Output the (x, y) coordinate of the center of the cell containing the given text.  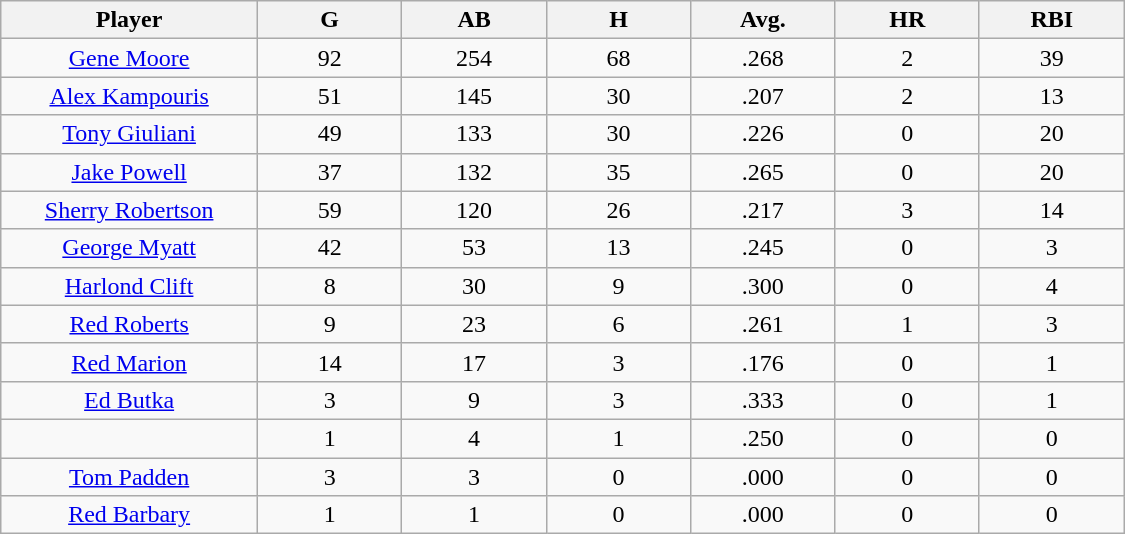
68 (618, 58)
Red Barbary (130, 515)
Gene Moore (130, 58)
.217 (763, 210)
Tom Padden (130, 477)
RBI (1052, 20)
145 (474, 96)
.226 (763, 134)
Harlond Clift (130, 286)
Red Marion (130, 362)
120 (474, 210)
Alex Kampouris (130, 96)
G (329, 20)
Ed Butka (130, 400)
6 (618, 324)
Tony Giuliani (130, 134)
254 (474, 58)
Avg. (763, 20)
George Myatt (130, 248)
51 (329, 96)
Red Roberts (130, 324)
39 (1052, 58)
.300 (763, 286)
Sherry Robertson (130, 210)
133 (474, 134)
59 (329, 210)
17 (474, 362)
.268 (763, 58)
H (618, 20)
26 (618, 210)
.207 (763, 96)
HR (907, 20)
.333 (763, 400)
37 (329, 172)
53 (474, 248)
.250 (763, 438)
Jake Powell (130, 172)
.265 (763, 172)
132 (474, 172)
23 (474, 324)
49 (329, 134)
.176 (763, 362)
35 (618, 172)
.245 (763, 248)
AB (474, 20)
92 (329, 58)
42 (329, 248)
Player (130, 20)
.261 (763, 324)
8 (329, 286)
